Scan for the cell matching the given text and deliver its [X, Y] coordinate at center. 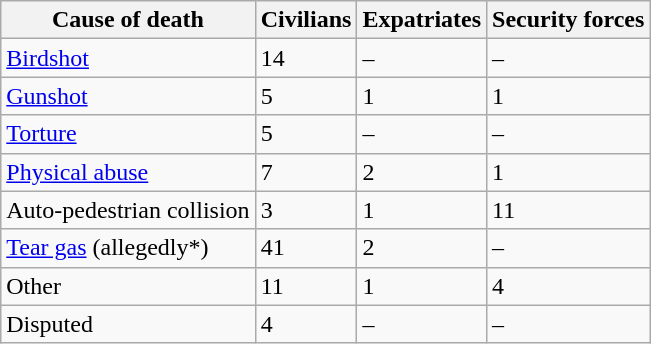
Security forces [568, 20]
3 [306, 210]
7 [306, 172]
Cause of death [128, 20]
Physical abuse [128, 172]
Gunshot [128, 96]
14 [306, 58]
Auto-pedestrian collision [128, 210]
Birdshot [128, 58]
Other [128, 286]
Torture [128, 134]
Tear gas (allegedly*) [128, 248]
Expatriates [422, 20]
41 [306, 248]
Civilians [306, 20]
Disputed [128, 324]
